Search for the cell housing the specified text and yield its (x, y) center coordinate. 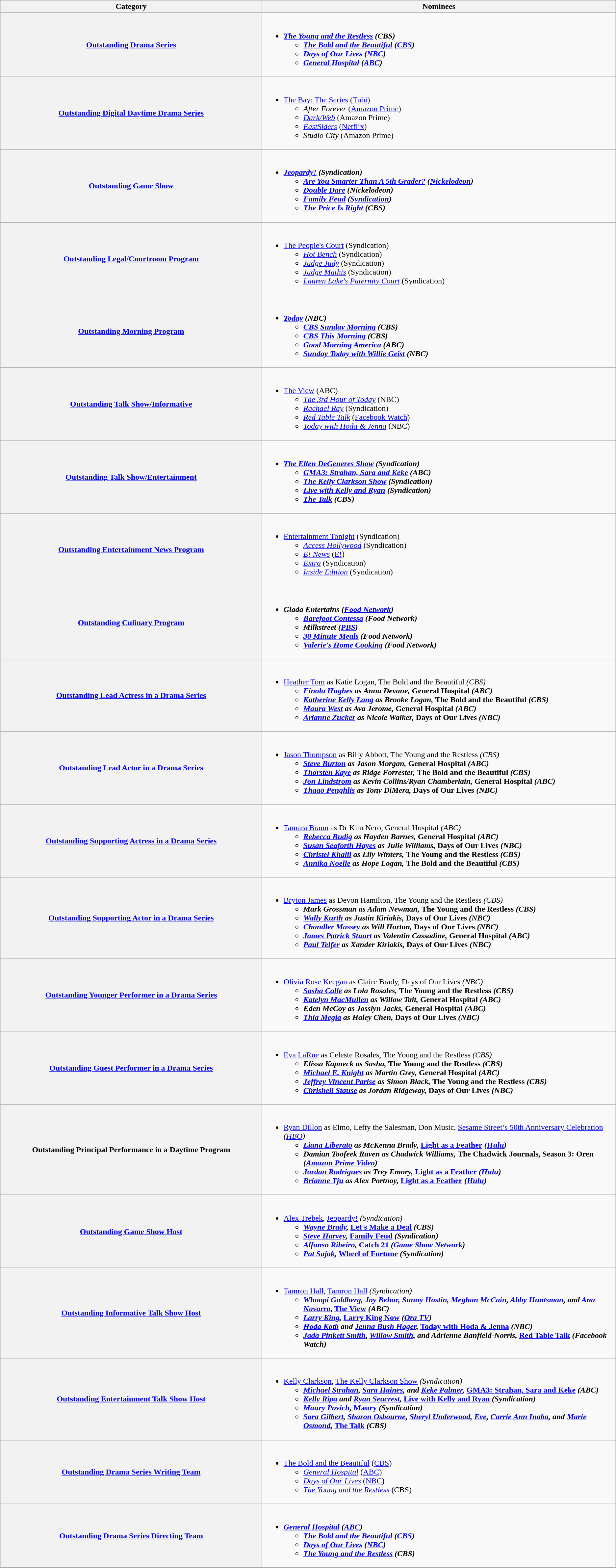
The Young and the Restless (CBS)The Bold and the Beautiful (CBS)Days of Our Lives (NBC)General Hospital (ABC) (439, 45)
Outstanding Culinary Program (131, 622)
Outstanding Guest Performer in a Drama Series (131, 1068)
Outstanding Entertainment News Program (131, 550)
Outstanding Entertainment Talk Show Host (131, 1399)
Outstanding Younger Performer in a Drama Series (131, 996)
Outstanding Morning Program (131, 331)
The View (ABC)The 3rd Hour of Today (NBC)Rachael Ray (Syndication)Red Table Talk (Facebook Watch)Today with Hoda & Jenna (NBC) (439, 404)
Outstanding Principal Performance in a Daytime Program (131, 1150)
Outstanding Drama Series (131, 45)
Outstanding Talk Show/Informative (131, 404)
Today (NBC)CBS Sunday Morning (CBS)CBS This Morning (CBS)Good Morning America (ABC)Sunday Today with Willie Geist (NBC) (439, 331)
Nominees (439, 7)
Outstanding Lead Actor in a Drama Series (131, 768)
Entertainment Tonight (Syndication)Access Hollywood (Syndication)E! News (E!)Extra (Syndication)Inside Edition (Syndication) (439, 550)
General Hospital (ABC)The Bold and the Beautiful (CBS)Days of Our Lives (NBC)The Young and the Restless (CBS) (439, 1536)
Outstanding Drama Series Writing Team (131, 1472)
Giada Entertains (Food Network)Barefoot Contessa (Food Network)Milkstreet (PBS)30 Minute Meals (Food Network)Valerie's Home Cooking (Food Network) (439, 622)
Outstanding Game Show Host (131, 1231)
Jeopardy! (Syndication)Are You Smarter Than A 5th Grader? (Nickelodeon)Double Dare (Nickelodeon)Family Feud (Syndication)The Price Is Right (CBS) (439, 186)
Outstanding Informative Talk Show Host (131, 1313)
Category (131, 7)
Outstanding Drama Series Directing Team (131, 1536)
Outstanding Legal/Courtroom Program (131, 259)
Outstanding Supporting Actor in a Drama Series (131, 918)
Outstanding Talk Show/Entertainment (131, 477)
Outstanding Supporting Actress in a Drama Series (131, 841)
The Bay: The Series (Tubi)After Forever (Amazon Prime)Dark/Web (Amazon Prime)EastSiders (Netflix)Studio City (Amazon Prime) (439, 113)
Outstanding Lead Actress in a Drama Series (131, 695)
The People's Court (Syndication)Hot Bench (Syndication)Judge Judy (Syndication)Judge Mathis (Syndication)Lauren Lake's Paternity Court (Syndication) (439, 259)
The Bold and the Beautiful (CBS)General Hospital (ABC)Days of Our Lives (NBC)The Young and the Restless (CBS) (439, 1472)
Outstanding Game Show (131, 186)
Outstanding Digital Daytime Drama Series (131, 113)
